From the cell containing the given text, extract its center point as [x, y] coordinate. 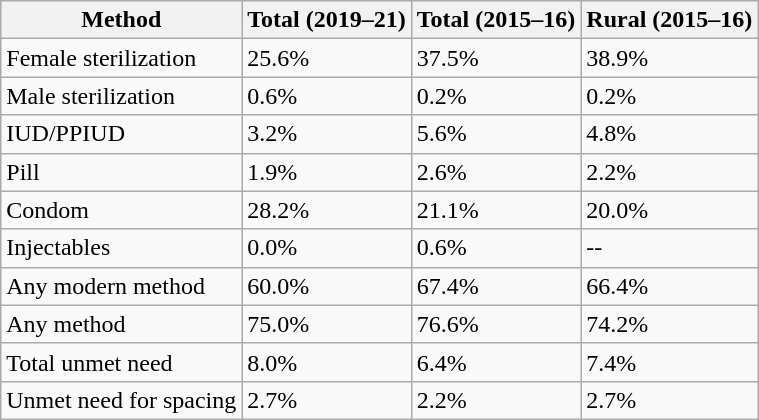
Male sterilization [122, 96]
25.6% [327, 58]
3.2% [327, 134]
Unmet need for spacing [122, 400]
20.0% [670, 210]
6.4% [496, 362]
8.0% [327, 362]
5.6% [496, 134]
75.0% [327, 324]
21.1% [496, 210]
Female sterilization [122, 58]
0.0% [327, 248]
Total (2019–21) [327, 20]
-- [670, 248]
Condom [122, 210]
Rural (2015–16) [670, 20]
Total (2015–16) [496, 20]
1.9% [327, 172]
74.2% [670, 324]
4.8% [670, 134]
Total unmet need [122, 362]
Pill [122, 172]
28.2% [327, 210]
IUD/PPIUD [122, 134]
60.0% [327, 286]
66.4% [670, 286]
Any method [122, 324]
2.6% [496, 172]
76.6% [496, 324]
Injectables [122, 248]
Any modern method [122, 286]
Method [122, 20]
7.4% [670, 362]
38.9% [670, 58]
67.4% [496, 286]
37.5% [496, 58]
